Capture the cell that displays the provided text and extract its (x, y) central coordinate. 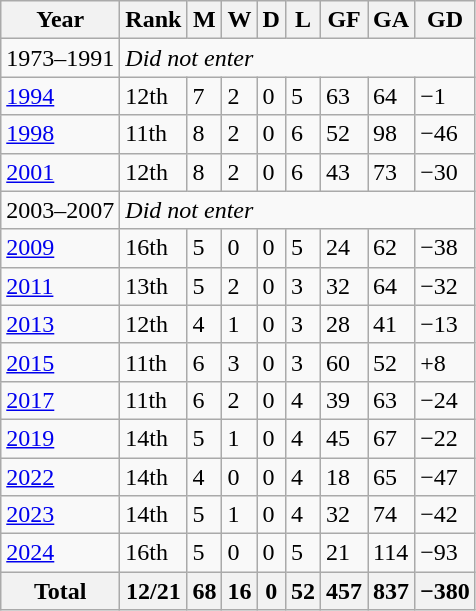
74 (392, 515)
68 (204, 591)
18 (344, 477)
Rank (154, 20)
43 (344, 172)
2001 (60, 172)
−22 (446, 438)
114 (392, 553)
65 (392, 477)
2015 (60, 362)
2017 (60, 400)
D (271, 20)
837 (392, 591)
2011 (60, 286)
2022 (60, 477)
2009 (60, 248)
98 (392, 134)
+8 (446, 362)
41 (392, 324)
W (240, 20)
GA (392, 20)
L (302, 20)
1998 (60, 134)
24 (344, 248)
2023 (60, 515)
457 (344, 591)
73 (392, 172)
39 (344, 400)
−380 (446, 591)
60 (344, 362)
−47 (446, 477)
−13 (446, 324)
−42 (446, 515)
16 (240, 591)
−32 (446, 286)
13th (154, 286)
M (204, 20)
2013 (60, 324)
45 (344, 438)
−1 (446, 96)
−38 (446, 248)
−24 (446, 400)
2019 (60, 438)
−46 (446, 134)
−30 (446, 172)
2003–2007 (60, 210)
−93 (446, 553)
28 (344, 324)
62 (392, 248)
7 (204, 96)
21 (344, 553)
12/21 (154, 591)
GD (446, 20)
67 (392, 438)
GF (344, 20)
1994 (60, 96)
2024 (60, 553)
1973–1991 (60, 58)
Total (60, 591)
Year (60, 20)
